Output the (X, Y) coordinate of the center of the cell containing the given text.  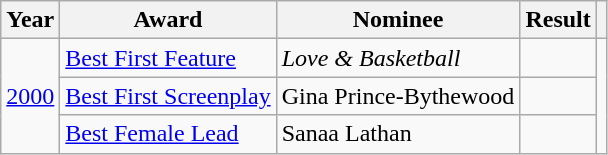
Year (30, 20)
Gina Prince-Bythewood (398, 96)
Award (168, 20)
Nominee (398, 20)
Sanaa Lathan (398, 134)
Best Female Lead (168, 134)
2000 (30, 96)
Love & Basketball (398, 58)
Result (558, 20)
Best First Feature (168, 58)
Best First Screenplay (168, 96)
